From the cell containing the given text, extract its center point as [X, Y] coordinate. 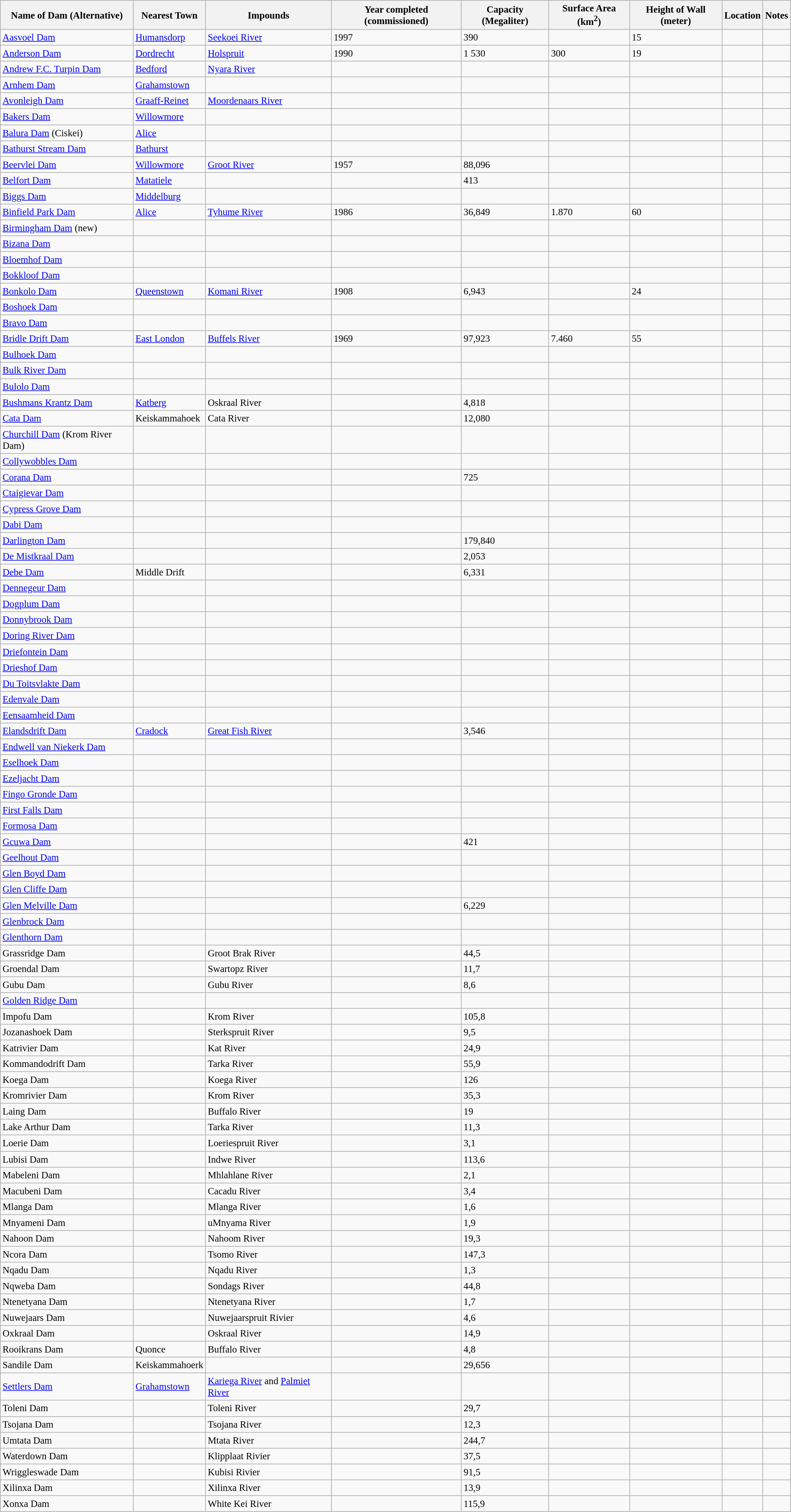
Arnhem Dam [67, 85]
97,923 [505, 339]
Great Fish River [268, 731]
First Falls Dam [67, 810]
Kubisi Rivier [268, 1472]
Bathurst [170, 148]
Surface Area (km2) [589, 15]
Balura Dam (Ciskei) [67, 133]
Loerie Dam [67, 1143]
Mabeleni Dam [67, 1175]
36,849 [505, 212]
Birmingham Dam (new) [67, 228]
Boshoek Dam [67, 307]
1957 [396, 165]
15 [675, 38]
Bokkloof Dam [67, 275]
421 [505, 842]
Mtata River [268, 1440]
Cypress Grove Dam [67, 509]
Laing Dam [67, 1112]
Eensaamheid Dam [67, 715]
Nqadu Dam [67, 1270]
uMnyama River [268, 1223]
Bulolo Dam [67, 386]
Wriggleswade Dam [67, 1472]
Loeriespruit River [268, 1143]
Darlington Dam [67, 541]
Graaff-Reinet [170, 101]
Notes [777, 15]
12,080 [505, 418]
Belfort Dam [67, 180]
91,5 [505, 1472]
Fingo Gronde Dam [67, 794]
Bulk River Dam [67, 371]
55 [675, 339]
Eselhoek Dam [67, 763]
24,9 [505, 1048]
1,3 [505, 1270]
Tsomo River [268, 1254]
Lubisi Dam [67, 1159]
13,9 [505, 1488]
Rooikrans Dam [67, 1350]
De Mistkraal Dam [67, 556]
413 [505, 180]
Sandile Dam [67, 1365]
2,1 [505, 1175]
7.460 [589, 339]
55,9 [505, 1064]
725 [505, 477]
11,3 [505, 1128]
11,7 [505, 969]
115,9 [505, 1504]
Nqadu River [268, 1270]
Avonleigh Dam [67, 101]
126 [505, 1080]
Dordrecht [170, 54]
Impounds [268, 15]
12,3 [505, 1424]
1986 [396, 212]
Gubu River [268, 985]
Elandsdrift Dam [67, 731]
Waterdown Dam [67, 1456]
Buffels River [268, 339]
3,546 [505, 731]
Middle Drift [170, 572]
Humansdorp [170, 38]
6,229 [505, 905]
113,6 [505, 1159]
Xilinxa River [268, 1488]
35,3 [505, 1096]
Cata River [268, 418]
White Kei River [268, 1504]
44,8 [505, 1286]
1969 [396, 339]
Mlanga Dam [67, 1207]
Dennegeur Dam [67, 588]
Nahoon Dam [67, 1239]
Year completed (commissioned) [396, 15]
Glen Boyd Dam [67, 874]
Capacity (Megaliter) [505, 15]
24 [675, 292]
Katberg [170, 402]
Andrew F.C. Turpin Dam [67, 69]
Katrivier Dam [67, 1048]
Klipplaat Rivier [268, 1456]
1,9 [505, 1223]
Cata Dam [67, 418]
Glenthorn Dam [67, 937]
14,9 [505, 1334]
Corana Dam [67, 477]
Lake Arthur Dam [67, 1128]
Bakers Dam [67, 117]
Mnyameni Dam [67, 1223]
Indwe River [268, 1159]
Macubeni Dam [67, 1191]
300 [589, 54]
Groot River [268, 165]
Ncora Dam [67, 1254]
Bathurst Stream Dam [67, 148]
Beervlei Dam [67, 165]
Bushmans Krantz Dam [67, 402]
Bizana Dam [67, 244]
1908 [396, 292]
Gcuwa Dam [67, 842]
Bridle Drift Dam [67, 339]
Cradock [170, 731]
Nahoom River [268, 1239]
Groot Brak River [268, 953]
Biggs Dam [67, 196]
Groendal Dam [67, 969]
1997 [396, 38]
Nuwejaarspruit Rivier [268, 1318]
Bloemhof Dam [67, 259]
1,7 [505, 1302]
88,096 [505, 165]
Churchill Dam (Krom River Dam) [67, 440]
Oxkraal Dam [67, 1334]
Quonce [170, 1350]
19,3 [505, 1239]
Queenstown [170, 292]
1.870 [589, 212]
Tyhume River [268, 212]
Moordenaars River [268, 101]
8,6 [505, 985]
3,4 [505, 1191]
Name of Dam (Alternative) [67, 15]
Toleni River [268, 1409]
Location [743, 15]
Sondags River [268, 1286]
Umtata Dam [67, 1440]
1990 [396, 54]
East London [170, 339]
Matatiele [170, 180]
147,3 [505, 1254]
Bonkolo Dam [67, 292]
37,5 [505, 1456]
Anderson Dam [67, 54]
Mhlahlane River [268, 1175]
Kat River [268, 1048]
Keiskammahoek [170, 418]
Ezeljacht Dam [67, 778]
Impofu Dam [67, 1016]
Nuwejaars Dam [67, 1318]
60 [675, 212]
44,5 [505, 953]
4,8 [505, 1350]
Binfield Park Dam [67, 212]
1 530 [505, 54]
Aasvoel Dam [67, 38]
Glenbrock Dam [67, 921]
29,7 [505, 1409]
Holspruit [268, 54]
Bravo Dam [67, 323]
Swartopz River [268, 969]
Tsojana Dam [67, 1424]
Jozanashoek Dam [67, 1032]
Xonxa Dam [67, 1504]
Grassridge Dam [67, 953]
Bedford [170, 69]
6,943 [505, 292]
Debe Dam [67, 572]
Settlers Dam [67, 1387]
Driefontein Dam [67, 652]
3,1 [505, 1143]
Du Toitsvlakte Dam [67, 683]
6,331 [505, 572]
Sterkspruit River [268, 1032]
Ntenetyana River [268, 1302]
Bulhoek Dam [67, 355]
Koega River [268, 1080]
Endwell van Niekerk Dam [67, 747]
Nearest Town [170, 15]
Golden Ridge Dam [67, 1001]
4,818 [505, 402]
Cacadu River [268, 1191]
Kommandodrift Dam [67, 1064]
Edenvale Dam [67, 699]
Middelburg [170, 196]
Kromrivier Dam [67, 1096]
Formosa Dam [67, 826]
390 [505, 38]
Drieshof Dam [67, 667]
Koega Dam [67, 1080]
9,5 [505, 1032]
Tsojana River [268, 1424]
Komani River [268, 292]
Geelhout Dam [67, 858]
4,6 [505, 1318]
Doring River Dam [67, 636]
Glen Melville Dam [67, 905]
Toleni Dam [67, 1409]
Seekoei River [268, 38]
Height of Wall (meter) [675, 15]
105,8 [505, 1016]
Nyara River [268, 69]
Nqweba Dam [67, 1286]
Donnybrook Dam [67, 620]
Collywobbles Dam [67, 462]
Dabi Dam [67, 525]
Keiskammahoerk [170, 1365]
Dogplum Dam [67, 604]
29,656 [505, 1365]
Mlanga River [268, 1207]
Glen Cliffe Dam [67, 890]
2,053 [505, 556]
1,6 [505, 1207]
Xilinxa Dam [67, 1488]
Ntenetyana Dam [67, 1302]
179,840 [505, 541]
Kariega River and Palmiet River [268, 1387]
Gubu Dam [67, 985]
244,7 [505, 1440]
Ctaigievar Dam [67, 493]
